Identify which cell holds the provided text, then report its (x, y) central coordinate. 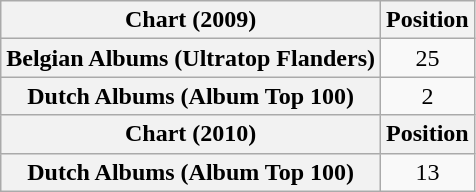
25 (428, 58)
Chart (2009) (191, 20)
Belgian Albums (Ultratop Flanders) (191, 58)
2 (428, 96)
13 (428, 172)
Chart (2010) (191, 134)
